Determine the (x, y) coordinate at the center of the cell enclosing the given text.  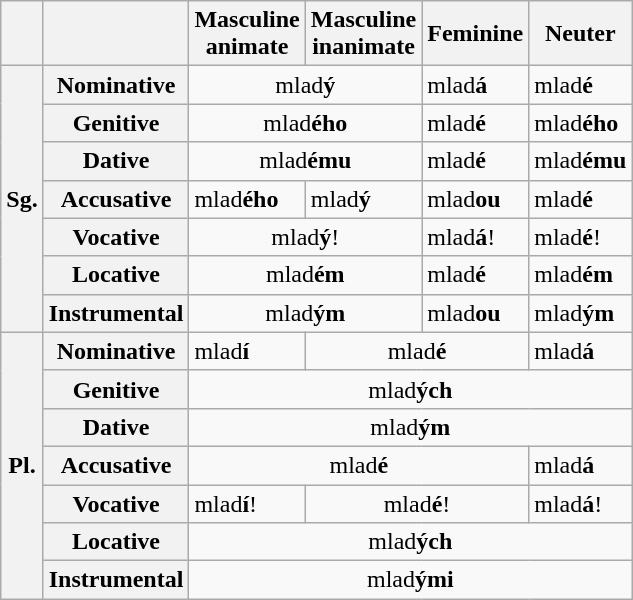
Sg. (22, 199)
Masculineinanimate (363, 34)
Pl. (22, 465)
Feminine (476, 34)
mladý! (306, 237)
Neuter (580, 34)
mladí (247, 351)
mladými (410, 580)
mladí! (247, 503)
Masculineanimate (247, 34)
